Provide the [x, y] coordinate of the cell's center where the given text is located.  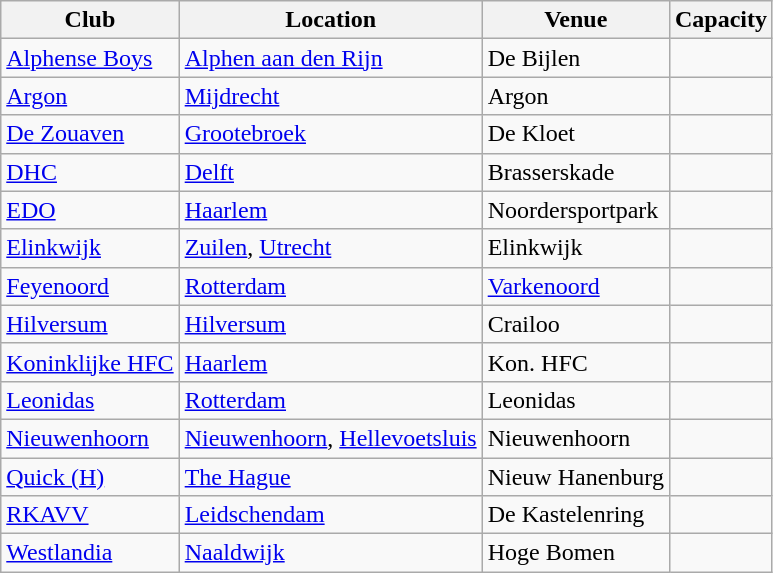
Crailoo [576, 324]
Alphen aan den Rijn [330, 58]
The Hague [330, 477]
Quick (H) [90, 477]
Delft [330, 172]
Location [330, 20]
De Bijlen [576, 58]
Feyenoord [90, 286]
Kon. HFC [576, 362]
Nieuw Hanenburg [576, 477]
De Kastelenring [576, 515]
Westlandia [90, 553]
Club [90, 20]
RKAVV [90, 515]
Naaldwijk [330, 553]
De Zouaven [90, 134]
Alphense Boys [90, 58]
Grootebroek [330, 134]
Capacity [720, 20]
DHC [90, 172]
Mijdrecht [330, 96]
EDO [90, 210]
Hoge Bomen [576, 553]
Nieuwenhoorn, Hellevoetsluis [330, 438]
De Kloet [576, 134]
Brasserskade [576, 172]
Leidschendam [330, 515]
Koninklijke HFC [90, 362]
Noordersportpark [576, 210]
Zuilen, Utrecht [330, 248]
Venue [576, 20]
Varkenoord [576, 286]
